Extract the (X, Y) coordinate from the center of the cell holding the provided text.  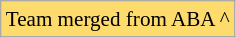
Team merged from ABA ^ (118, 18)
